For the text-containing cell, return its midpoint in [x, y] coordinate format. 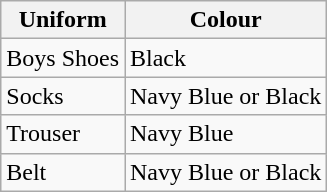
Socks [63, 96]
Colour [225, 20]
Navy Blue [225, 134]
Black [225, 58]
Boys Shoes [63, 58]
Belt [63, 172]
Uniform [63, 20]
Trouser [63, 134]
